Scan for the cell matching the given text and deliver its [x, y] coordinate at center. 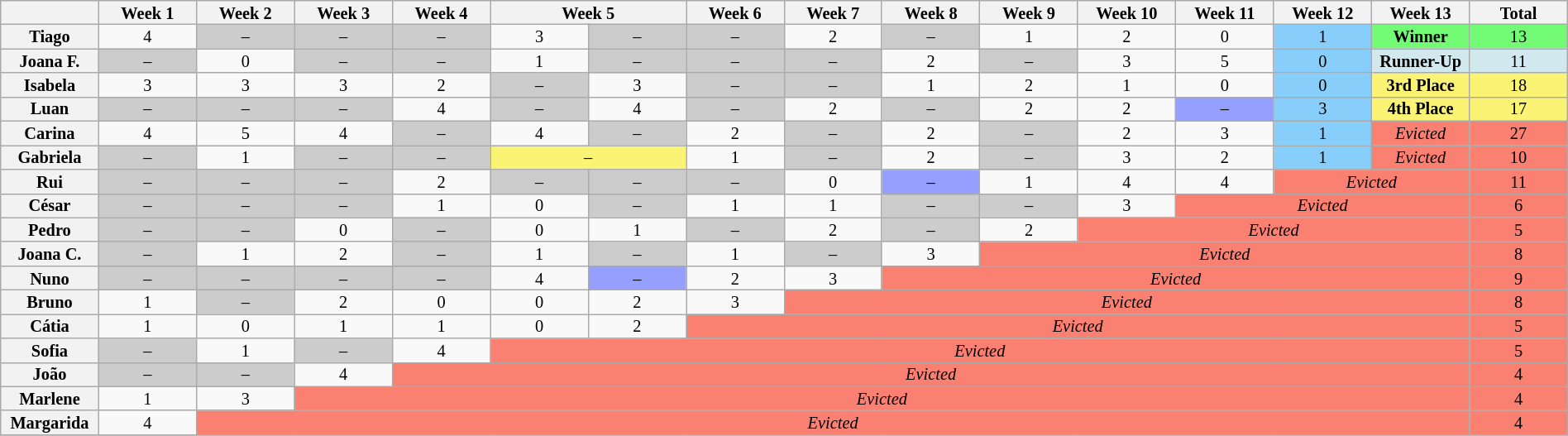
10 [1518, 157]
4th Place [1420, 109]
27 [1518, 132]
Sofia [50, 351]
Isabela [50, 84]
Bruno [50, 301]
Nuno [50, 278]
Total [1518, 12]
Cátia [50, 326]
Week 5 [589, 12]
Week 9 [1029, 12]
Week 4 [441, 12]
Week 3 [343, 12]
18 [1518, 84]
Carina [50, 132]
Pedro [50, 230]
Joana C. [50, 253]
Week 13 [1420, 12]
Week 7 [833, 12]
3rd Place [1420, 84]
César [50, 205]
Week 11 [1225, 12]
Week 2 [246, 12]
Runner-Up [1420, 61]
Week 10 [1126, 12]
João [50, 374]
9 [1518, 278]
Winner [1420, 36]
Week 6 [735, 12]
Gabriela [50, 157]
Week 12 [1322, 12]
17 [1518, 109]
Tiago [50, 36]
13 [1518, 36]
Week 8 [930, 12]
Rui [50, 180]
Week 1 [147, 12]
Marlene [50, 399]
6 [1518, 205]
Margarida [50, 422]
Joana F. [50, 61]
Luan [50, 109]
